Identify which cell holds the provided text, then report its (x, y) central coordinate. 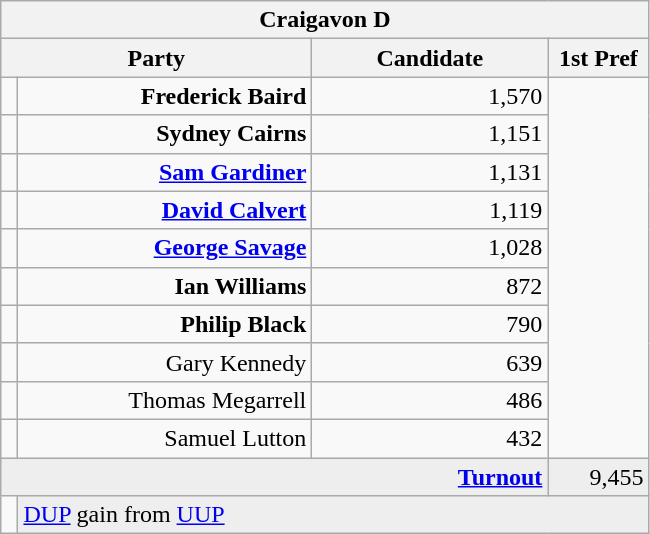
Samuel Lutton (165, 438)
432 (430, 438)
1st Pref (598, 58)
Frederick Baird (165, 96)
1,131 (430, 172)
1,119 (430, 210)
DUP gain from UUP (334, 515)
790 (430, 324)
Gary Kennedy (165, 362)
Sam Gardiner (165, 172)
Thomas Megarrell (165, 400)
Ian Williams (165, 286)
David Calvert (165, 210)
George Savage (165, 248)
Turnout (274, 477)
Candidate (430, 58)
1,151 (430, 134)
Party (156, 58)
Craigavon D (325, 20)
486 (430, 400)
9,455 (598, 477)
Philip Black (165, 324)
872 (430, 286)
1,028 (430, 248)
1,570 (430, 96)
Sydney Cairns (165, 134)
639 (430, 362)
